Return (x, y) of the center of cell containing provided text 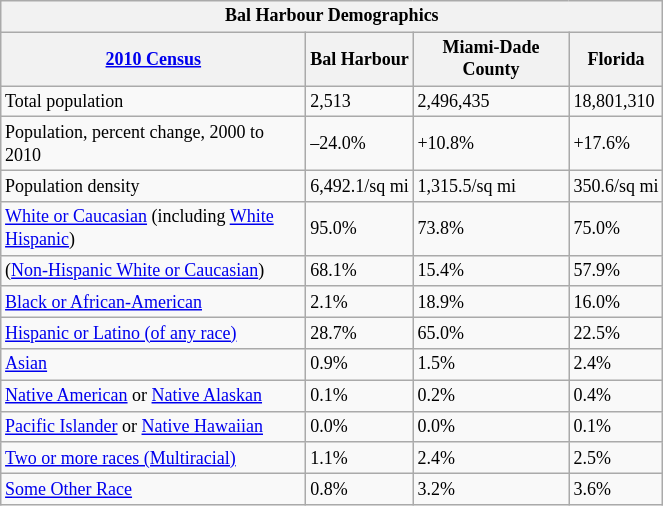
Pacific Islander or Native Hawaiian (154, 426)
Miami-Dade County (491, 59)
18.9% (491, 302)
68.1% (360, 270)
0.4% (616, 396)
0.8% (360, 488)
22.5% (616, 334)
Asian (154, 364)
Population density (154, 186)
Bal Harbour (360, 59)
Two or more races (Multiracial) (154, 458)
Native American or Native Alaskan (154, 396)
Total population (154, 102)
Black or African-American (154, 302)
Some Other Race (154, 488)
350.6/sq mi (616, 186)
+17.6% (616, 144)
57.9% (616, 270)
2.1% (360, 302)
1.5% (491, 364)
(Non-Hispanic White or Caucasian) (154, 270)
95.0% (360, 229)
15.4% (491, 270)
1,315.5/sq mi (491, 186)
+10.8% (491, 144)
0.2% (491, 396)
White or Caucasian (including White Hispanic) (154, 229)
0.9% (360, 364)
–24.0% (360, 144)
73.8% (491, 229)
Population, percent change, 2000 to 2010 (154, 144)
3.2% (491, 488)
2,513 (360, 102)
2010 Census (154, 59)
2.5% (616, 458)
Hispanic or Latino (of any race) (154, 334)
28.7% (360, 334)
75.0% (616, 229)
Florida (616, 59)
16.0% (616, 302)
6,492.1/sq mi (360, 186)
2,496,435 (491, 102)
65.0% (491, 334)
3.6% (616, 488)
18,801,310 (616, 102)
1.1% (360, 458)
Bal Harbour Demographics (332, 16)
